From the cell containing the given text, extract its center point as (X, Y) coordinate. 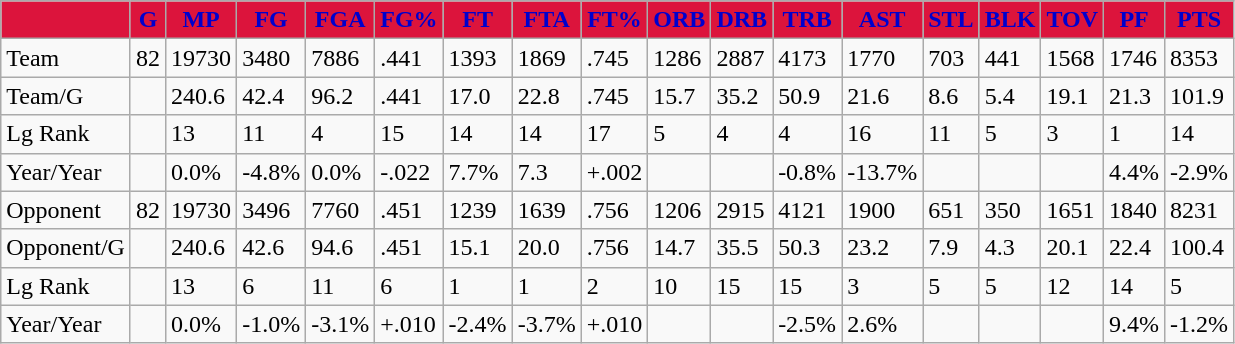
FT (478, 20)
1393 (478, 58)
9.4% (1134, 324)
35.5 (742, 248)
2915 (742, 210)
1900 (882, 210)
101.9 (1200, 96)
FG (272, 20)
AST (882, 20)
TOV (1072, 20)
1639 (546, 210)
17 (614, 134)
96.2 (340, 96)
MP (202, 20)
1568 (1072, 58)
22.8 (546, 96)
8.6 (951, 96)
PTS (1200, 20)
-1.2% (1200, 324)
1286 (680, 58)
23.2 (882, 248)
Opponent (66, 210)
Team (66, 58)
20.0 (546, 248)
FG% (409, 20)
7.9 (951, 248)
7886 (340, 58)
1746 (1134, 58)
DRB (742, 20)
651 (951, 210)
BLK (1010, 20)
4121 (808, 210)
+.002 (614, 172)
FGA (340, 20)
20.1 (1072, 248)
15.7 (680, 96)
-0.8% (808, 172)
STL (951, 20)
441 (1010, 58)
16 (882, 134)
35.2 (742, 96)
-4.8% (272, 172)
3480 (272, 58)
21.6 (882, 96)
4173 (808, 58)
50.9 (808, 96)
2.6% (882, 324)
100.4 (1200, 248)
17.0 (478, 96)
4.3 (1010, 248)
12 (1072, 286)
-2.4% (478, 324)
3496 (272, 210)
1840 (1134, 210)
1770 (882, 58)
350 (1010, 210)
8353 (1200, 58)
50.3 (808, 248)
15.1 (478, 248)
-2.5% (808, 324)
1239 (478, 210)
7760 (340, 210)
Team/G (66, 96)
703 (951, 58)
FTA (546, 20)
PF (1134, 20)
22.4 (1134, 248)
-.022 (409, 172)
42.6 (272, 248)
-3.7% (546, 324)
94.6 (340, 248)
7.3 (546, 172)
1651 (1072, 210)
FT% (614, 20)
Opponent/G (66, 248)
-1.0% (272, 324)
19.1 (1072, 96)
-3.1% (340, 324)
14.7 (680, 248)
21.3 (1134, 96)
7.7% (478, 172)
4.4% (1134, 172)
5.4 (1010, 96)
-2.9% (1200, 172)
2 (614, 286)
1869 (546, 58)
ORB (680, 20)
TRB (808, 20)
2887 (742, 58)
G (148, 20)
42.4 (272, 96)
-13.7% (882, 172)
10 (680, 286)
8231 (1200, 210)
1206 (680, 210)
